Capture the cell that displays the provided text and extract its [x, y] central coordinate. 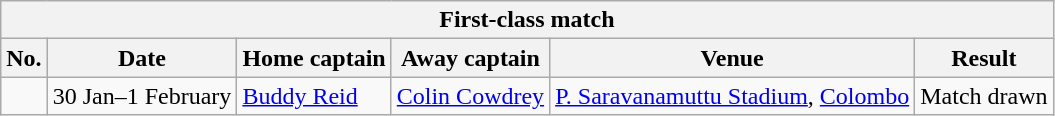
P. Saravanamuttu Stadium, Colombo [732, 96]
Away captain [470, 58]
Home captain [314, 58]
Date [142, 58]
No. [24, 58]
Colin Cowdrey [470, 96]
Venue [732, 58]
30 Jan–1 February [142, 96]
Buddy Reid [314, 96]
Match drawn [984, 96]
Result [984, 58]
First-class match [527, 20]
